Output the [X, Y] coordinate of the center of the cell containing the given text.  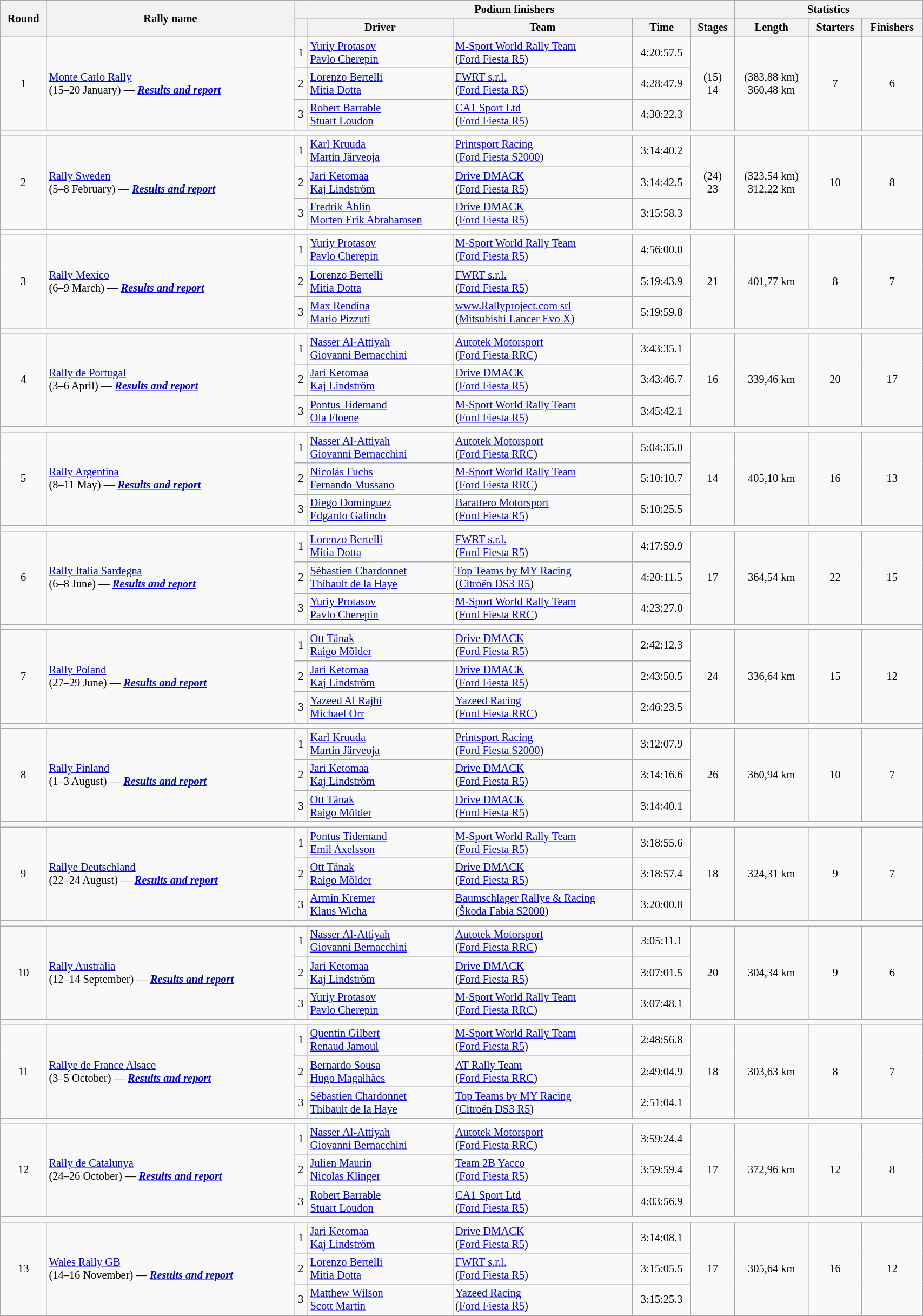
3:20:00.8 [662, 905]
Team 2B Yacco(Ford Fiesta R5) [542, 1170]
4:20:57.5 [662, 52]
2:49:04.9 [662, 1072]
3:18:55.6 [662, 843]
Rally de Portugal(3–6 April) — Results and report [170, 380]
Rally Mexico(6–9 March) — Results and report [170, 281]
305,64 km [771, 1269]
4:20:11.5 [662, 577]
2:43:50.5 [662, 676]
11 [24, 1071]
(15)14 [713, 83]
3:12:07.9 [662, 744]
Rally Australia(12–14 September) — Results and report [170, 973]
Fredrik Åhlin Morten Erik Abrahamsen [381, 214]
Driver [381, 28]
3:43:46.7 [662, 380]
4:17:59.9 [662, 546]
(383,88 km)360,48 km [771, 83]
3:18:57.4 [662, 874]
3:59:59.4 [662, 1170]
Yazeed Racing(Ford Fiesta RRC) [542, 707]
4:56:00.0 [662, 250]
2:46:23.5 [662, 707]
Finishers [892, 28]
Starters [835, 28]
Barattero Motorsport (Ford Fiesta R5) [542, 510]
Rally Italia Sardegna(6–8 June) — Results and report [170, 578]
4:23:27.0 [662, 609]
Baumschlager Rallye & Racing(Škoda Fabia S2000) [542, 905]
21 [713, 281]
3:14:40.1 [662, 806]
2:51:04.1 [662, 1102]
3:43:35.1 [662, 349]
Rally de Catalunya(24–26 October) — Results and report [170, 1170]
Julien Maurin Nicolas Klinger [381, 1170]
Rally Sweden(5–8 February) — Results and report [170, 182]
2:48:56.8 [662, 1040]
364,54 km [771, 578]
3:14:16.6 [662, 775]
405,10 km [771, 478]
14 [713, 478]
360,94 km [771, 775]
(24)23 [713, 182]
24 [713, 676]
Team [542, 28]
3:07:48.1 [662, 1004]
Rally Argentina(8–11 May) — Results and report [170, 478]
Wales Rally GB(14–16 November) — Results and report [170, 1269]
303,63 km [771, 1071]
3:15:25.3 [662, 1300]
5:10:10.7 [662, 479]
Rally Finland(1–3 August) — Results and report [170, 775]
Nicolás Fuchs Fernando Mussano [381, 479]
Rally name [170, 18]
Monte Carlo Rally(15–20 January) — Results and report [170, 83]
3:15:05.5 [662, 1269]
Time [662, 28]
Stages [713, 28]
Pontus Tidemand Emil Axelsson [381, 843]
3:14:08.1 [662, 1238]
Rallye de France Alsace(3–5 October) — Results and report [170, 1071]
Yazeed Racing(Ford Fiesta R5) [542, 1300]
Pontus Tidemand Ola Floene [381, 411]
Yazeed Al Rajhi Michael Orr [381, 707]
4:30:22.3 [662, 115]
Podium finishers [514, 9]
3:07:01.5 [662, 973]
3:05:11.1 [662, 941]
5:10:25.5 [662, 510]
Quentin Gilbert Renaud Jamoul [381, 1040]
Diego Domínguez Edgardo Galindo [381, 510]
2:42:12.3 [662, 645]
5:04:35.0 [662, 447]
5:19:59.8 [662, 312]
Round [24, 18]
Armin Kremer Klaus Wicha [381, 905]
3:14:42.5 [662, 182]
3:59:24.4 [662, 1139]
Rallye Deutschland(22–24 August) — Results and report [170, 874]
324,31 km [771, 874]
Rally Poland(27–29 June) — Results and report [170, 676]
5 [24, 478]
Bernardo Sousa Hugo Magalhães [381, 1072]
4:03:56.9 [662, 1201]
Max Rendina Mario Pizzuti [381, 312]
336,64 km [771, 676]
www.Rallyproject.com srl(Mitsubishi Lancer Evo X) [542, 312]
5:19:43.9 [662, 281]
(323,54 km)312,22 km [771, 182]
4:28:47.9 [662, 83]
Matthew Wilson Scott Martin [381, 1300]
Statistics [828, 9]
304,34 km [771, 973]
3:15:58.3 [662, 214]
339,46 km [771, 380]
Length [771, 28]
26 [713, 775]
4 [24, 380]
3:14:40.2 [662, 151]
372,96 km [771, 1170]
22 [835, 578]
AT Rally Team(Ford Fiesta RRC) [542, 1072]
3:45:42.1 [662, 411]
401,77 km [771, 281]
